For the text-containing cell, return its midpoint in (X, Y) coordinate format. 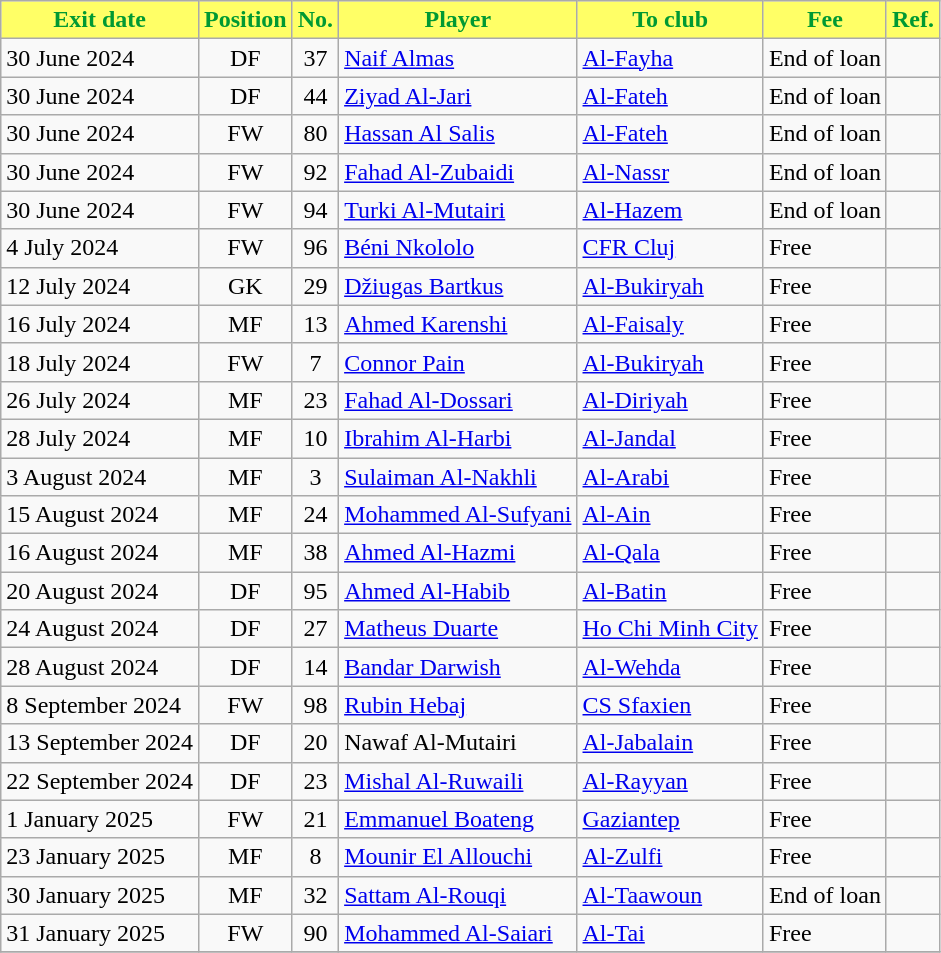
Ziyad Al-Jari (458, 96)
Al-Tai (670, 933)
To club (670, 20)
Ahmed Al-Hazmi (458, 553)
90 (315, 933)
3 August 2024 (100, 477)
3 (315, 477)
30 January 2025 (100, 895)
18 July 2024 (100, 362)
Al-Qala (670, 553)
Bandar Darwish (458, 667)
32 (315, 895)
Al-Taawoun (670, 895)
Džiugas Bartkus (458, 286)
8 (315, 857)
GK (245, 286)
Hassan Al Salis (458, 134)
Connor Pain (458, 362)
Emmanuel Boateng (458, 819)
16 August 2024 (100, 553)
Al-Wehda (670, 667)
Mounir El Allouchi (458, 857)
Gaziantep (670, 819)
28 August 2024 (100, 667)
4 July 2024 (100, 248)
Ref. (912, 20)
24 (315, 515)
Al-Diriyah (670, 400)
38 (315, 553)
Béni Nkololo (458, 248)
Turki Al-Mutairi (458, 210)
96 (315, 248)
7 (315, 362)
14 (315, 667)
Fee (824, 20)
Al-Faisaly (670, 324)
31 January 2025 (100, 933)
Matheus Duarte (458, 629)
Ibrahim Al-Harbi (458, 438)
Al-Ain (670, 515)
10 (315, 438)
29 (315, 286)
28 July 2024 (100, 438)
8 September 2024 (100, 705)
Al-Rayyan (670, 781)
Al-Nassr (670, 172)
95 (315, 591)
Ho Chi Minh City (670, 629)
16 July 2024 (100, 324)
Position (245, 20)
15 August 2024 (100, 515)
Al-Fayha (670, 58)
24 August 2024 (100, 629)
26 July 2024 (100, 400)
21 (315, 819)
27 (315, 629)
CFR Cluj (670, 248)
22 September 2024 (100, 781)
44 (315, 96)
Mohammed Al-Saiari (458, 933)
Ahmed Karenshi (458, 324)
Ahmed Al-Habib (458, 591)
No. (315, 20)
Al-Arabi (670, 477)
13 September 2024 (100, 743)
92 (315, 172)
Fahad Al-Zubaidi (458, 172)
Al-Jandal (670, 438)
Naif Almas (458, 58)
Sattam Al-Rouqi (458, 895)
Al-Zulfi (670, 857)
Al-Jabalain (670, 743)
98 (315, 705)
Player (458, 20)
20 (315, 743)
Rubin Hebaj (458, 705)
Nawaf Al-Mutairi (458, 743)
Al-Hazem (670, 210)
Sulaiman Al-Nakhli (458, 477)
Al-Batin (670, 591)
20 August 2024 (100, 591)
12 July 2024 (100, 286)
13 (315, 324)
37 (315, 58)
Fahad Al-Dossari (458, 400)
Mohammed Al-Sufyani (458, 515)
1 January 2025 (100, 819)
Exit date (100, 20)
Mishal Al-Ruwaili (458, 781)
94 (315, 210)
23 January 2025 (100, 857)
80 (315, 134)
CS Sfaxien (670, 705)
